From the cell containing the given text, extract its center point as [x, y] coordinate. 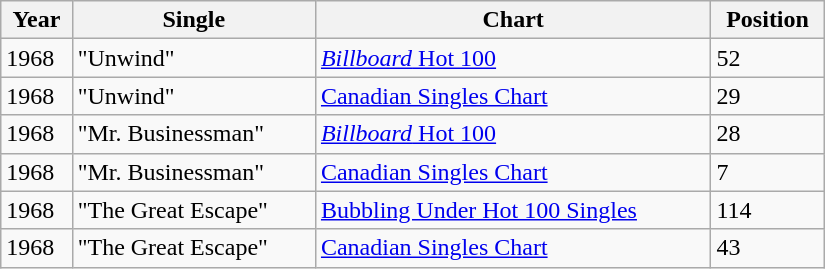
28 [768, 134]
Bubbling Under Hot 100 Singles [512, 210]
52 [768, 58]
7 [768, 172]
43 [768, 248]
Single [194, 20]
114 [768, 210]
Position [768, 20]
Chart [512, 20]
Year [36, 20]
29 [768, 96]
